Search for the cell housing the specified text and yield its [X, Y] center coordinate. 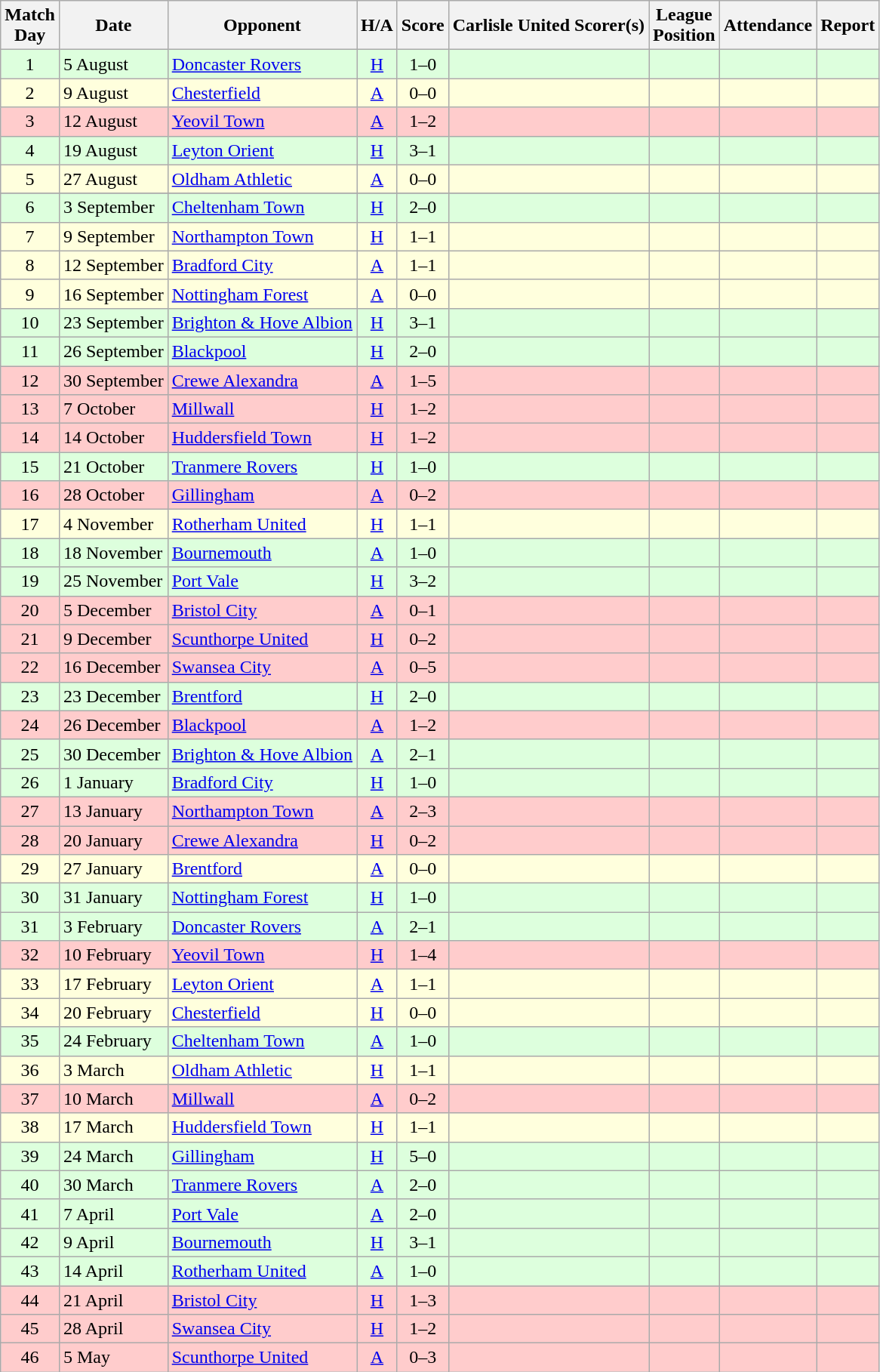
30 [30, 898]
21 October [113, 467]
0–5 [423, 668]
16 [30, 495]
9 August [113, 93]
10 [30, 322]
45 [30, 1329]
16 December [113, 668]
9 April [113, 1242]
5 May [113, 1358]
30 September [113, 380]
30 December [113, 754]
30 March [113, 1185]
23 [30, 696]
14 [30, 438]
26 December [113, 725]
17 [30, 524]
17 February [113, 984]
23 December [113, 696]
28 October [113, 495]
8 [30, 265]
Opponent [262, 26]
LeaguePosition [685, 26]
5 [30, 179]
37 [30, 1099]
18 November [113, 553]
3 February [113, 926]
25 November [113, 581]
38 [30, 1127]
26 [30, 782]
27 [30, 811]
31 January [113, 898]
41 [30, 1213]
7 [30, 236]
10 March [113, 1099]
1–5 [423, 380]
H/A [377, 26]
1 January [113, 782]
39 [30, 1156]
24 March [113, 1156]
31 [30, 926]
18 [30, 553]
1 [30, 64]
21 [30, 639]
Carlisle United Scorer(s) [548, 26]
26 September [113, 351]
4 November [113, 524]
29 [30, 869]
5–0 [423, 1156]
12 [30, 380]
43 [30, 1271]
11 [30, 351]
28 [30, 840]
14 April [113, 1271]
10 February [113, 955]
22 [30, 668]
25 [30, 754]
36 [30, 1070]
3 March [113, 1070]
17 March [113, 1127]
5 December [113, 610]
42 [30, 1242]
20 January [113, 840]
28 April [113, 1329]
46 [30, 1358]
3–2 [423, 581]
2 [30, 93]
34 [30, 1013]
9 December [113, 639]
9 September [113, 236]
0–1 [423, 610]
12 September [113, 265]
20 February [113, 1013]
Date [113, 26]
9 [30, 294]
5 August [113, 64]
Report [848, 26]
0–3 [423, 1358]
7 April [113, 1213]
20 [30, 610]
6 [30, 208]
7 October [113, 409]
27 August [113, 179]
1–4 [423, 955]
21 April [113, 1300]
14 October [113, 438]
4 [30, 150]
19 August [113, 150]
24 February [113, 1041]
15 [30, 467]
33 [30, 984]
23 September [113, 322]
Match Day [30, 26]
Score [423, 26]
35 [30, 1041]
44 [30, 1300]
13 January [113, 811]
24 [30, 725]
3 September [113, 208]
13 [30, 409]
Attendance [768, 26]
32 [30, 955]
1–3 [423, 1300]
40 [30, 1185]
3 [30, 122]
2–3 [423, 811]
16 September [113, 294]
19 [30, 581]
27 January [113, 869]
12 August [113, 122]
